Return the (x, y) coordinate for the center point of the cell that contains the specified text.  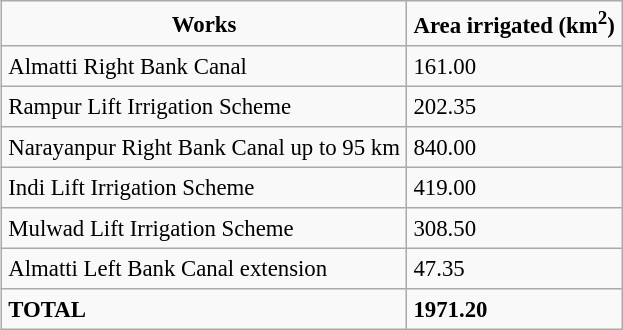
Almatti Right Bank Canal (204, 66)
Indi Lift Irrigation Scheme (204, 187)
TOTAL (204, 309)
47.35 (514, 268)
Area irrigated (km2) (514, 24)
Mulwad Lift Irrigation Scheme (204, 228)
202.35 (514, 106)
308.50 (514, 228)
Almatti Left Bank Canal extension (204, 268)
1971.20 (514, 309)
840.00 (514, 147)
Rampur Lift Irrigation Scheme (204, 106)
Works (204, 24)
Narayanpur Right Bank Canal up to 95 km (204, 147)
161.00 (514, 66)
419.00 (514, 187)
